Identify which cell holds the provided text, then report its (x, y) central coordinate. 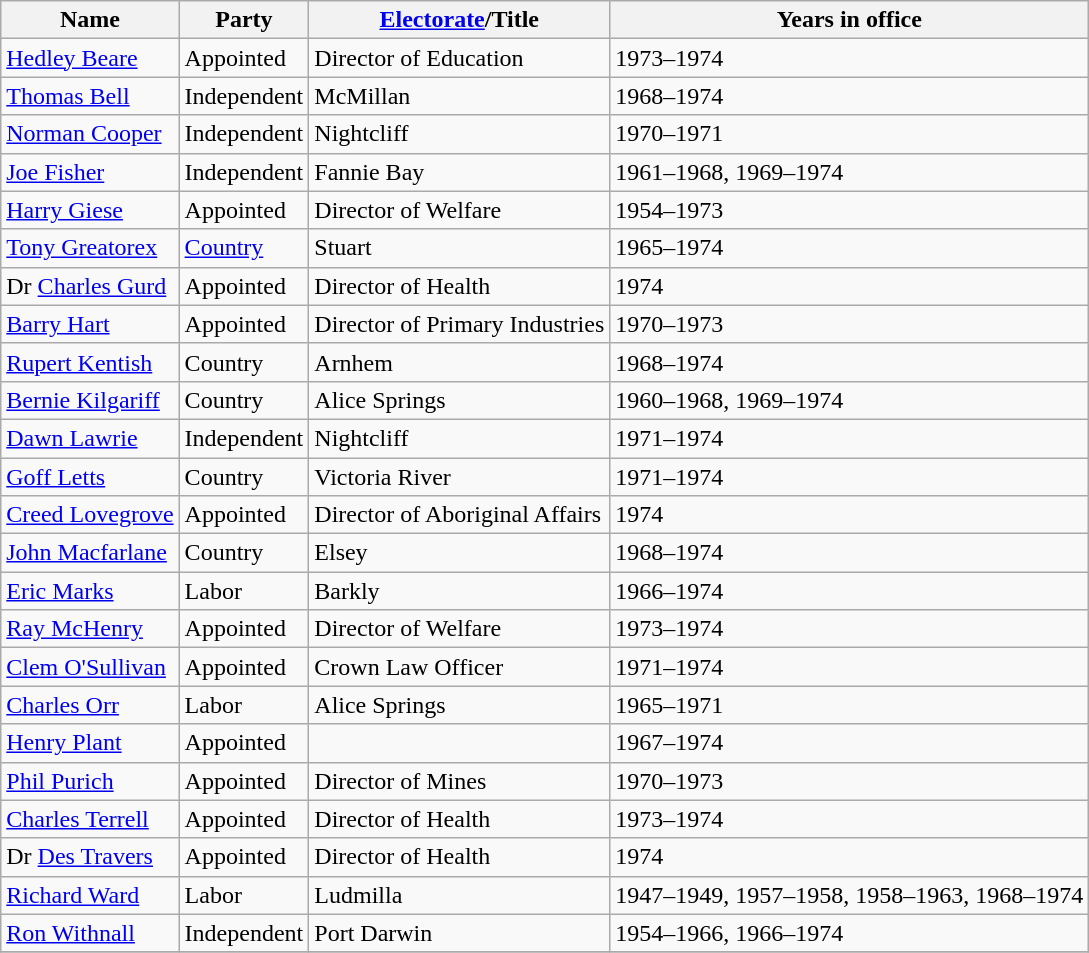
Henry Plant (90, 743)
Bernie Kilgariff (90, 400)
Arnhem (460, 362)
Ludmilla (460, 895)
Ray McHenry (90, 629)
Years in office (850, 20)
1966–1974 (850, 591)
Dr Des Travers (90, 857)
Eric Marks (90, 591)
Stuart (460, 248)
Director of Mines (460, 781)
Harry Giese (90, 210)
Charles Terrell (90, 819)
Party (244, 20)
Director of Education (460, 58)
Barry Hart (90, 324)
1960–1968, 1969–1974 (850, 400)
1967–1974 (850, 743)
Goff Letts (90, 477)
McMillan (460, 96)
Tony Greatorex (90, 248)
Barkly (460, 591)
1947–1949, 1957–1958, 1958–1963, 1968–1974 (850, 895)
Hedley Beare (90, 58)
Phil Purich (90, 781)
1970–1971 (850, 134)
Victoria River (460, 477)
Rupert Kentish (90, 362)
Charles Orr (90, 705)
Dawn Lawrie (90, 438)
Joe Fisher (90, 172)
Dr Charles Gurd (90, 286)
1954–1966, 1966–1974 (850, 933)
1965–1974 (850, 248)
Norman Cooper (90, 134)
Ron Withnall (90, 933)
John Macfarlane (90, 553)
Richard Ward (90, 895)
Fannie Bay (460, 172)
Electorate/Title (460, 20)
Creed Lovegrove (90, 515)
1954–1973 (850, 210)
Name (90, 20)
Elsey (460, 553)
1965–1971 (850, 705)
Crown Law Officer (460, 667)
Thomas Bell (90, 96)
Port Darwin (460, 933)
Director of Aboriginal Affairs (460, 515)
Clem O'Sullivan (90, 667)
Director of Primary Industries (460, 324)
1961–1968, 1969–1974 (850, 172)
